Scan for the cell matching the given text and deliver its [X, Y] coordinate at center. 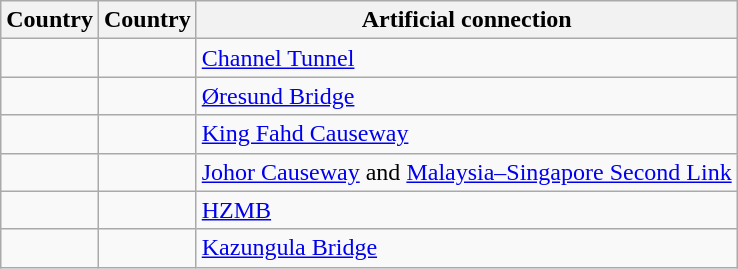
Øresund Bridge [466, 96]
Kazungula Bridge [466, 248]
HZMB [466, 210]
King Fahd Causeway [466, 134]
Artificial connection [466, 20]
Channel Tunnel [466, 58]
Johor Causeway and Malaysia–Singapore Second Link [466, 172]
